Extract the [X, Y] coordinate from the center of the cell holding the provided text.  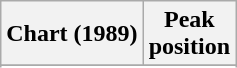
Peakposition [189, 34]
Chart (1989) [72, 34]
